Provide the [x, y] coordinate of the cell's center where the given text is located.  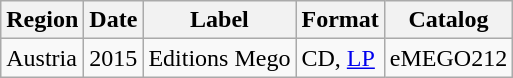
Catalog [448, 20]
Editions Mego [220, 58]
Format [340, 20]
Date [114, 20]
Region [42, 20]
Austria [42, 58]
CD, LP [340, 58]
2015 [114, 58]
eMEGO212 [448, 58]
Label [220, 20]
